Pinpoint the cell where the given text exists, returning its (x, y) midpoint coordinate. 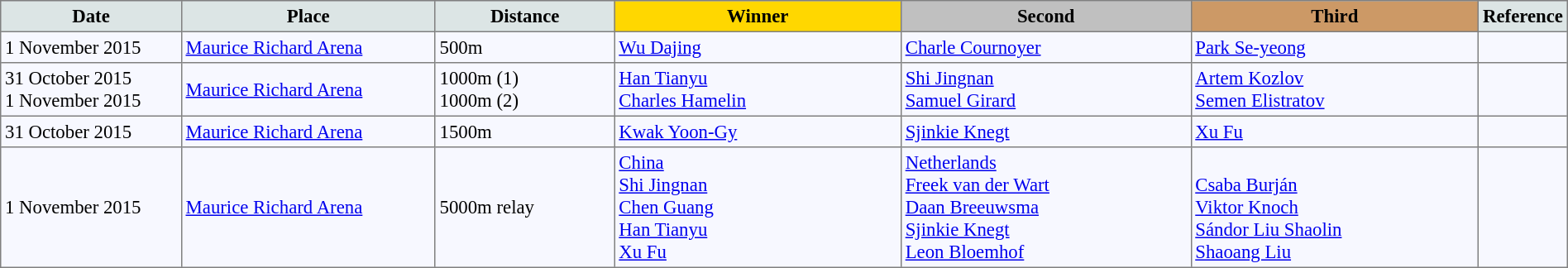
Date (91, 17)
China Shi JingnanChen GuangHan TianyuXu Fu (758, 208)
1500m (524, 132)
Third (1335, 17)
Artem Kozlov Semen Elistratov (1335, 89)
Shi Jingnan Samuel Girard (1045, 89)
Sjinkie Knegt (1045, 132)
Second (1045, 17)
31 October 20151 November 2015 (91, 89)
Xu Fu (1335, 132)
Kwak Yoon-Gy (758, 132)
Reference (1523, 17)
1000m (1)1000m (2) (524, 89)
Winner (758, 17)
Han Tianyu Charles Hamelin (758, 89)
500m (524, 47)
Wu Dajing (758, 47)
Place (308, 17)
Distance (524, 17)
Park Se-yeong (1335, 47)
31 October 2015 (91, 132)
Netherlands Freek van der WartDaan BreeuwsmaSjinkie KnegtLeon Bloemhof (1045, 208)
Csaba BurjánViktor KnochSándor Liu ShaolinShaoang Liu (1335, 208)
5000m relay (524, 208)
Charle Cournoyer (1045, 47)
